Detect which cell encompasses the target text, then output its [x, y] center coordinate. 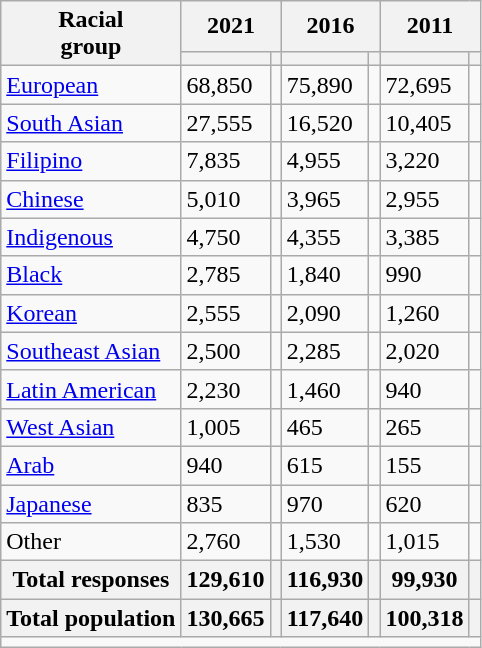
1,005 [226, 427]
2,230 [226, 389]
2016 [330, 26]
265 [424, 427]
Black [91, 275]
2,555 [226, 313]
Racialgroup [91, 34]
South Asian [91, 123]
Chinese [91, 199]
130,665 [226, 618]
465 [325, 427]
4,750 [226, 237]
10,405 [424, 123]
99,930 [424, 580]
2,955 [424, 199]
2,090 [325, 313]
Japanese [91, 503]
27,555 [226, 123]
2,785 [226, 275]
1,460 [325, 389]
2,760 [226, 542]
Southeast Asian [91, 351]
615 [325, 465]
970 [325, 503]
West Asian [91, 427]
1,015 [424, 542]
75,890 [325, 85]
3,385 [424, 237]
1,530 [325, 542]
620 [424, 503]
2011 [430, 26]
Indigenous [91, 237]
Filipino [91, 161]
3,220 [424, 161]
Other [91, 542]
5,010 [226, 199]
2,285 [325, 351]
155 [424, 465]
Total population [91, 618]
2,020 [424, 351]
Total responses [91, 580]
16,520 [325, 123]
3,965 [325, 199]
1,840 [325, 275]
2,500 [226, 351]
4,355 [325, 237]
990 [424, 275]
Korean [91, 313]
116,930 [325, 580]
129,610 [226, 580]
68,850 [226, 85]
Latin American [91, 389]
72,695 [424, 85]
1,260 [424, 313]
Arab [91, 465]
7,835 [226, 161]
100,318 [424, 618]
2021 [231, 26]
European [91, 85]
835 [226, 503]
117,640 [325, 618]
4,955 [325, 161]
